Return (X, Y) of the center of cell containing provided text 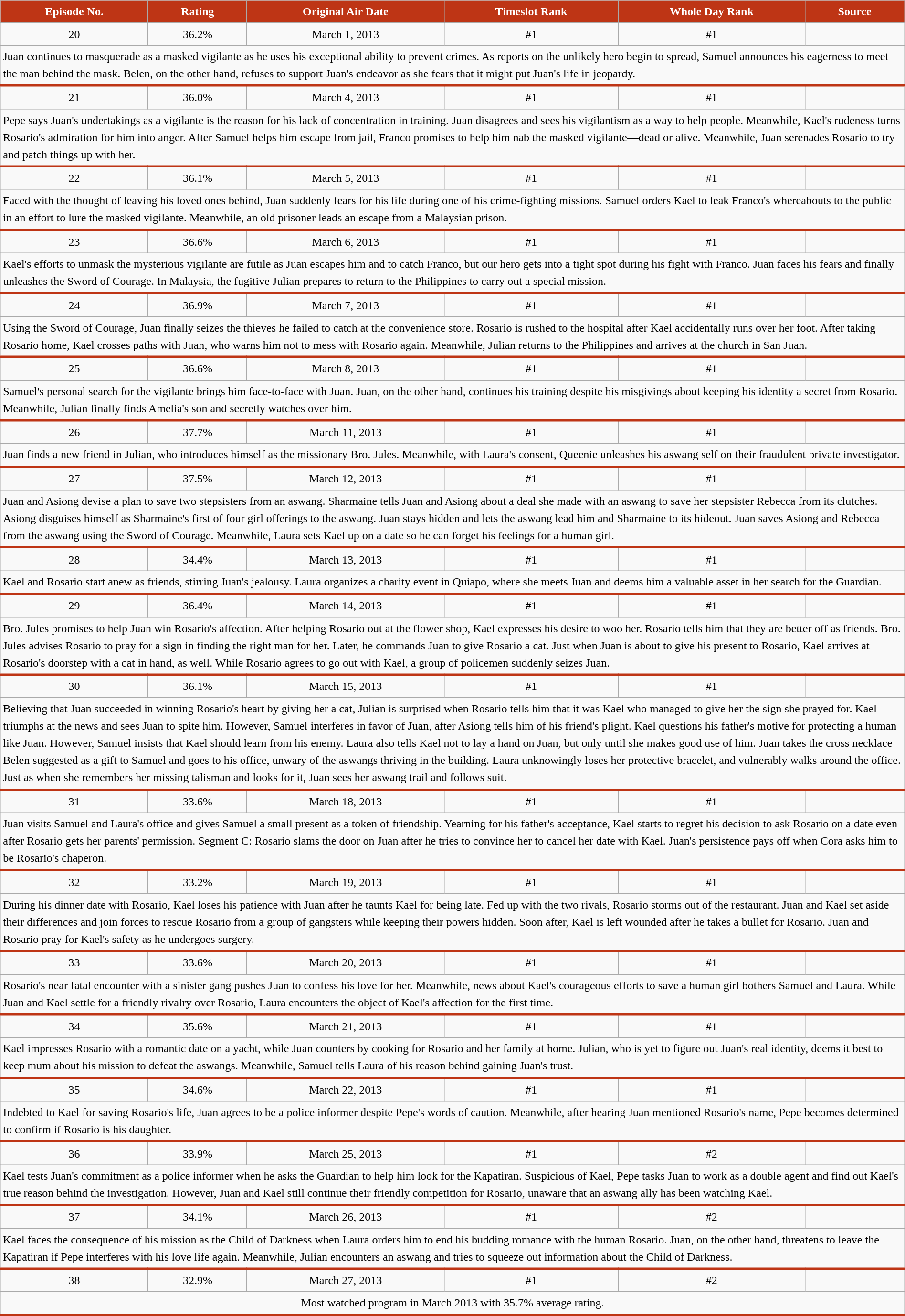
March 4, 2013 (346, 97)
March 20, 2013 (346, 963)
38 (74, 1281)
March 11, 2013 (346, 432)
March 25, 2013 (346, 1153)
Most watched program in March 2013 with 35.7% average rating. (452, 1304)
36.0% (198, 97)
35 (74, 1090)
37 (74, 1217)
March 22, 2013 (346, 1090)
March 26, 2013 (346, 1217)
21 (74, 97)
24 (74, 305)
March 1, 2013 (346, 34)
Whole Day Rank (712, 11)
26 (74, 432)
March 8, 2013 (346, 368)
27 (74, 478)
Original Air Date (346, 11)
33.2% (198, 882)
35.6% (198, 1026)
Rating (198, 11)
March 27, 2013 (346, 1281)
32 (74, 882)
33.9% (198, 1153)
31 (74, 802)
March 6, 2013 (346, 241)
34.4% (198, 559)
36 (74, 1153)
28 (74, 559)
22 (74, 178)
34 (74, 1026)
30 (74, 686)
March 14, 2013 (346, 605)
Episode No. (74, 11)
Timeslot Rank (531, 11)
29 (74, 605)
20 (74, 34)
34.6% (198, 1090)
36.4% (198, 605)
March 13, 2013 (346, 559)
32.9% (198, 1281)
37.7% (198, 432)
Source (854, 11)
36.2% (198, 34)
37.5% (198, 478)
25 (74, 368)
33 (74, 963)
March 21, 2013 (346, 1026)
23 (74, 241)
34.1% (198, 1217)
March 18, 2013 (346, 802)
March 12, 2013 (346, 478)
March 19, 2013 (346, 882)
March 7, 2013 (346, 305)
March 15, 2013 (346, 686)
36.9% (198, 305)
March 5, 2013 (346, 178)
